Find where the given text appears and provide that cell's center as (X, Y) coordinate. 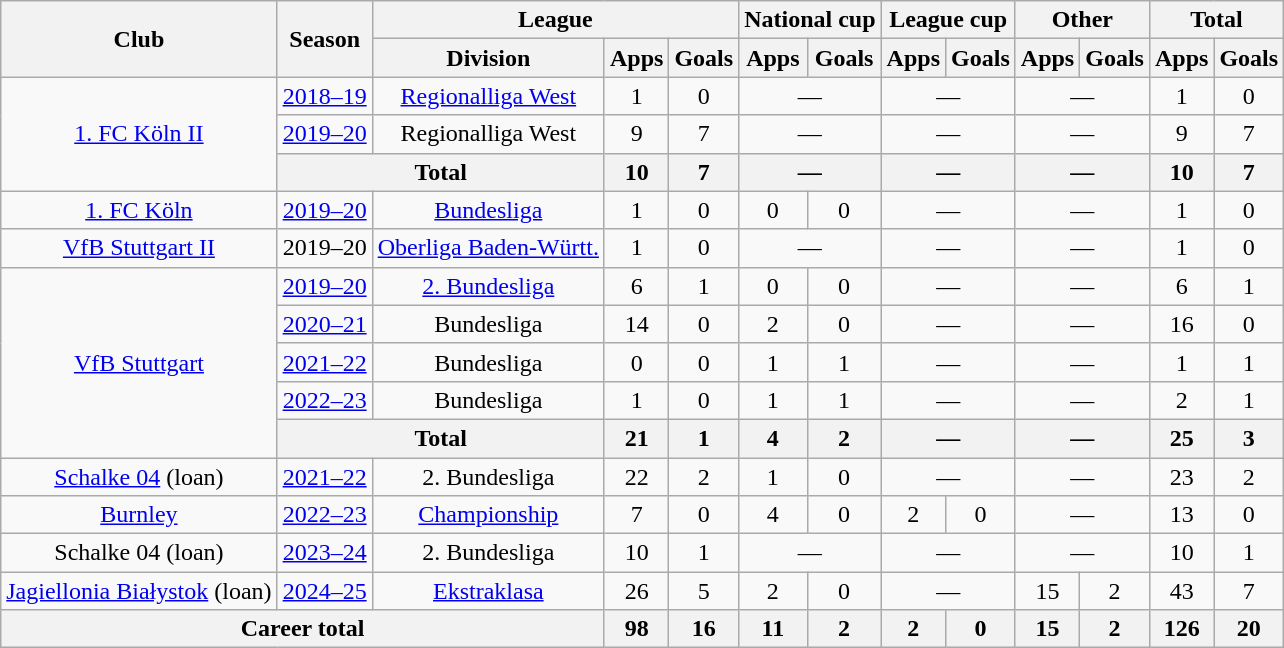
5 (704, 591)
14 (636, 324)
Championship (488, 515)
League (555, 20)
Other (1082, 20)
25 (1181, 438)
Jagiellonia Białystok (loan) (139, 591)
Career total (303, 629)
VfB Stuttgart II (139, 248)
98 (636, 629)
National cup (810, 20)
126 (1181, 629)
Ekstraklasa (488, 591)
2024–25 (324, 591)
League cup (948, 20)
2020–21 (324, 324)
11 (773, 629)
1. FC Köln (139, 210)
23 (1181, 477)
3 (1249, 438)
Burnley (139, 515)
43 (1181, 591)
VfB Stuttgart (139, 362)
1. FC Köln II (139, 134)
Oberliga Baden-Württ. (488, 248)
2018–19 (324, 96)
22 (636, 477)
Club (139, 39)
2023–24 (324, 553)
Season (324, 39)
Division (488, 58)
20 (1249, 629)
13 (1181, 515)
26 (636, 591)
21 (636, 438)
